For the text-containing cell, return its midpoint in [X, Y] coordinate format. 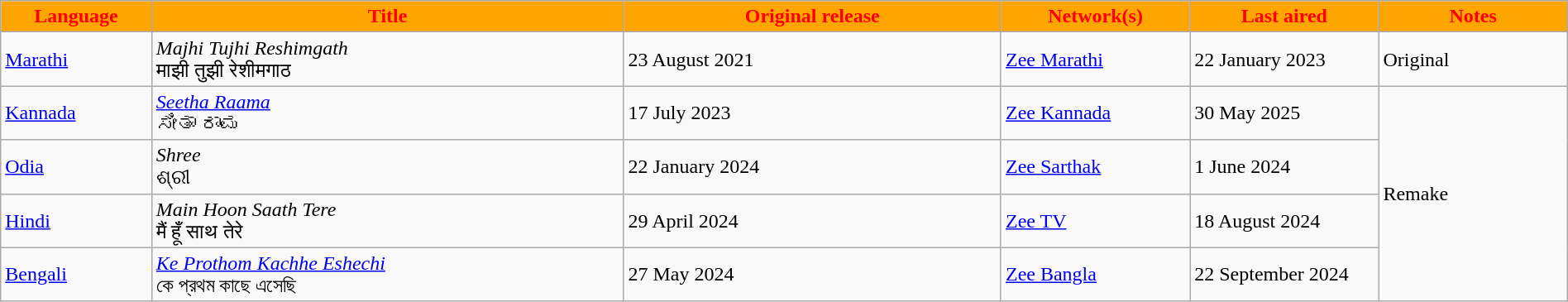
Majhi Tujhi Reshimgath माझी तुझी रेशीमगाठ [387, 60]
Title [387, 17]
Hindi [76, 220]
Ke Prothom Kachhe Eshechi কে প্রথম কাছে এসেছি [387, 275]
Seetha Raama ಸೀತಾ ರಾಮ [387, 113]
Original release [812, 17]
Marathi [76, 60]
Kannada [76, 113]
Last aired [1284, 17]
Remake [1473, 194]
Bengali [76, 275]
22 January 2024 [812, 167]
1 June 2024 [1284, 167]
Zee Sarthak [1095, 167]
Original [1473, 60]
Zee Marathi [1095, 60]
Notes [1473, 17]
22 September 2024 [1284, 275]
Zee TV [1095, 220]
Network(s) [1095, 17]
Language [76, 17]
Main Hoon Saath Tere मैं हूँ साथ तेरे [387, 220]
29 April 2024 [812, 220]
17 July 2023 [812, 113]
27 May 2024 [812, 275]
22 January 2023 [1284, 60]
23 August 2021 [812, 60]
18 August 2024 [1284, 220]
Zee Kannada [1095, 113]
Zee Bangla [1095, 275]
Odia [76, 167]
Shree ଶ୍ରୀ [387, 167]
30 May 2025 [1284, 113]
